Pinpoint the cell where the given text exists, returning its [X, Y] midpoint coordinate. 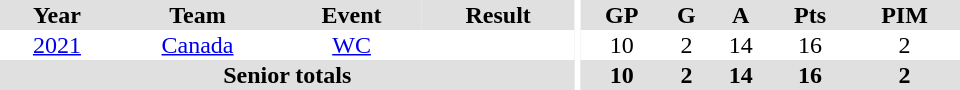
Result [498, 15]
Senior totals [287, 75]
GP [622, 15]
Pts [810, 15]
Team [198, 15]
PIM [904, 15]
G [686, 15]
2021 [57, 45]
A [741, 15]
WC [352, 45]
Event [352, 15]
Year [57, 15]
Canada [198, 45]
